Detect which cell encompasses the target text, then output its [x, y] center coordinate. 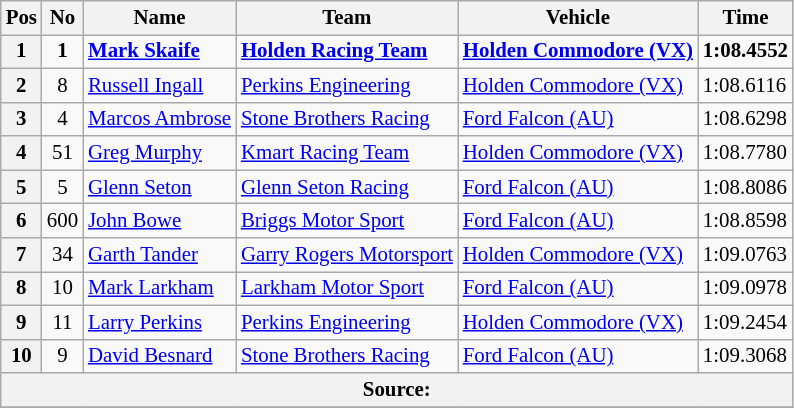
1:08.6298 [746, 119]
David Besnard [160, 356]
Russell Ingall [160, 85]
Glenn Seton Racing [347, 187]
2 [22, 85]
Garry Rogers Motorsport [347, 255]
Pos [22, 18]
Greg Murphy [160, 153]
1:09.3068 [746, 356]
Marcos Ambrose [160, 119]
1:09.0763 [746, 255]
51 [62, 153]
Team [347, 18]
1:08.6116 [746, 85]
1:08.8086 [746, 187]
Kmart Racing Team [347, 153]
John Bowe [160, 221]
Source: [397, 390]
1:09.2454 [746, 322]
600 [62, 221]
7 [22, 255]
Name [160, 18]
6 [22, 221]
1:08.4552 [746, 51]
Briggs Motor Sport [347, 221]
1:09.0978 [746, 288]
Vehicle [578, 18]
Glenn Seton [160, 187]
Larry Perkins [160, 322]
Time [746, 18]
No [62, 18]
11 [62, 322]
Mark Skaife [160, 51]
Garth Tander [160, 255]
1:08.7780 [746, 153]
1:08.8598 [746, 221]
34 [62, 255]
Larkham Motor Sport [347, 288]
Holden Racing Team [347, 51]
Mark Larkham [160, 288]
3 [22, 119]
